Extract the (X, Y) coordinate from the center of the cell holding the provided text.  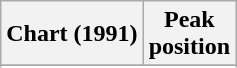
Chart (1991) (72, 34)
Peakposition (189, 34)
